For the text-containing cell, return its midpoint in [X, Y] coordinate format. 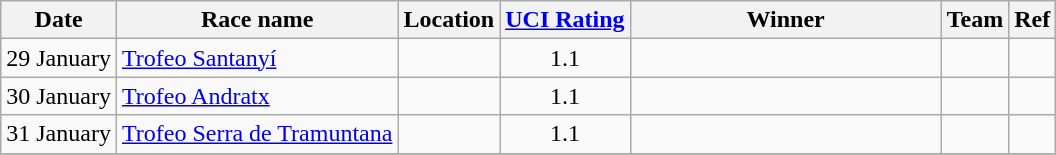
Winner [786, 20]
UCI Rating [565, 20]
Trofeo Serra de Tramuntana [256, 134]
29 January [59, 58]
31 January [59, 134]
Race name [256, 20]
30 January [59, 96]
Trofeo Santanyí [256, 58]
Trofeo Andratx [256, 96]
Location [449, 20]
Team [975, 20]
Date [59, 20]
Ref [1032, 20]
